Capture the cell that displays the provided text and extract its [X, Y] central coordinate. 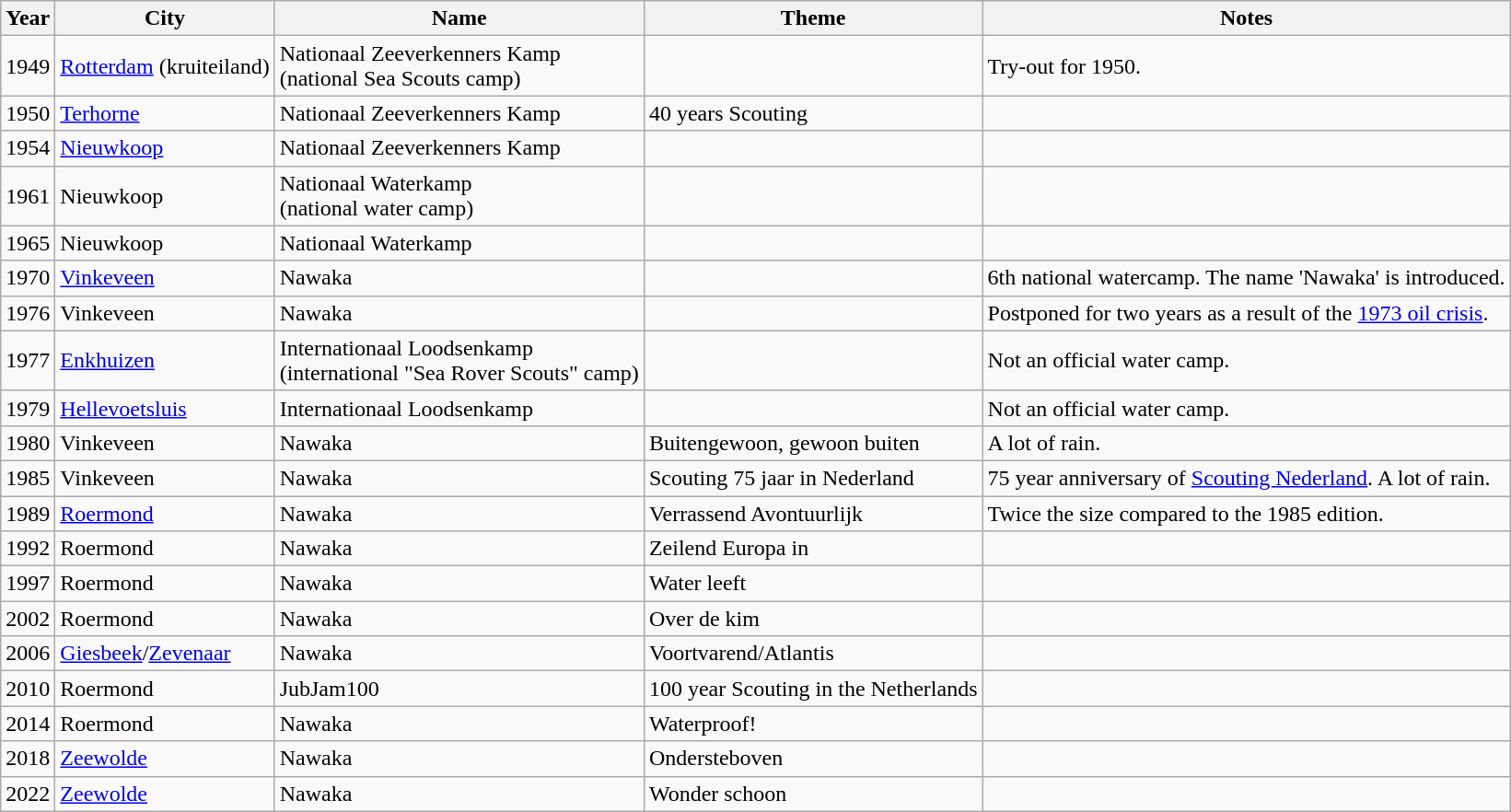
2014 [28, 724]
Enkhuizen [165, 361]
1980 [28, 443]
Verrassend Avontuurlijk [813, 513]
1989 [28, 513]
2010 [28, 689]
Internationaal Loodsenkamp (international "Sea Rover Scouts" camp) [459, 361]
Try-out for 1950. [1247, 66]
Waterproof! [813, 724]
6th national watercamp. The name 'Nawaka' is introduced. [1247, 278]
Theme [813, 18]
40 years Scouting [813, 113]
1950 [28, 113]
Zeilend Europa in [813, 549]
Internationaal Loodsenkamp [459, 408]
1977 [28, 361]
1997 [28, 584]
1992 [28, 549]
Voortvarend/Atlantis [813, 654]
Nationaal Waterkamp [459, 243]
Nationaal Zeeverkenners Kamp (national Sea Scouts camp) [459, 66]
Terhorne [165, 113]
1965 [28, 243]
Twice the size compared to the 1985 edition. [1247, 513]
1970 [28, 278]
Nationaal Waterkamp (national water camp) [459, 195]
Year [28, 18]
1954 [28, 148]
Scouting 75 jaar in Nederland [813, 478]
City [165, 18]
Buitengewoon, gewoon buiten [813, 443]
1961 [28, 195]
1985 [28, 478]
JubJam100 [459, 689]
100 year Scouting in the Netherlands [813, 689]
2006 [28, 654]
Water leeft [813, 584]
1979 [28, 408]
2018 [28, 759]
Giesbeek/Zevenaar [165, 654]
Over de kim [813, 619]
75 year anniversary of Scouting Nederland. A lot of rain. [1247, 478]
A lot of rain. [1247, 443]
Notes [1247, 18]
2002 [28, 619]
Wonder schoon [813, 794]
1949 [28, 66]
Postponed for two years as a result of the 1973 oil crisis. [1247, 313]
2022 [28, 794]
Hellevoetsluis [165, 408]
Rotterdam (kruiteiland) [165, 66]
Name [459, 18]
1976 [28, 313]
Ondersteboven [813, 759]
